Provide the (X, Y) coordinate of the cell's center where the given text is located.  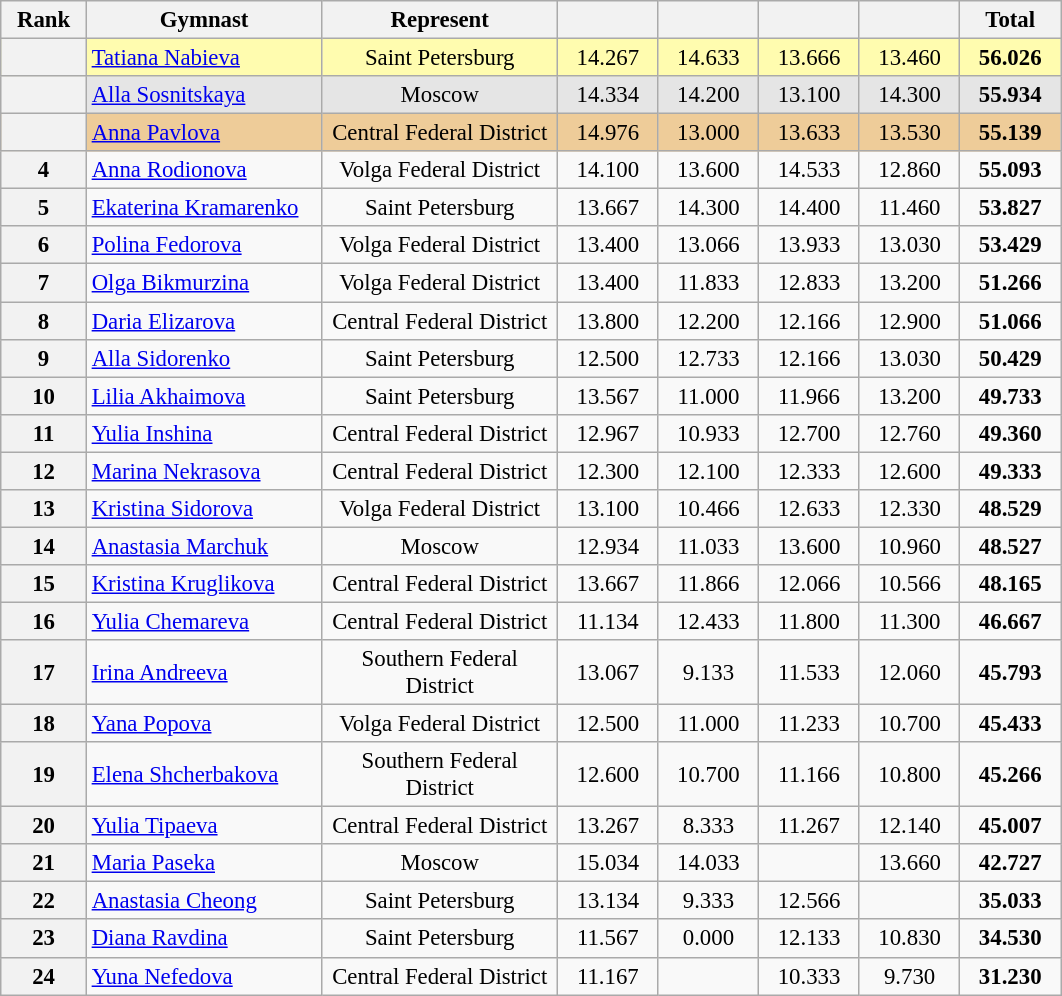
13.267 (608, 826)
13.066 (708, 245)
12.200 (708, 321)
Anastasia Marchuk (204, 546)
49.333 (1010, 471)
21 (44, 863)
11.833 (708, 283)
11.166 (810, 774)
13.633 (810, 133)
49.360 (1010, 433)
12.333 (810, 471)
10 (44, 396)
8 (44, 321)
Anna Rodionova (204, 170)
Tatiana Nabieva (204, 58)
11.267 (810, 826)
Marina Nekrasova (204, 471)
11.233 (810, 724)
12.967 (608, 433)
48.165 (1010, 584)
10.800 (910, 774)
0.000 (708, 939)
5 (44, 208)
56.026 (1010, 58)
12.300 (608, 471)
24 (44, 976)
17 (44, 672)
11.966 (810, 396)
14.033 (708, 863)
Anna Pavlova (204, 133)
9.333 (708, 901)
12.140 (910, 826)
14 (44, 546)
10.466 (708, 509)
12.066 (810, 584)
13 (44, 509)
18 (44, 724)
31.230 (1010, 976)
Rank (44, 20)
11.533 (810, 672)
51.266 (1010, 283)
20 (44, 826)
12.633 (810, 509)
12 (44, 471)
11.033 (708, 546)
50.429 (1010, 358)
23 (44, 939)
15.034 (608, 863)
13.933 (810, 245)
14.267 (608, 58)
53.827 (1010, 208)
10.960 (910, 546)
Elena Shcherbakova (204, 774)
Daria Elizarova (204, 321)
55.093 (1010, 170)
Yulia Inshina (204, 433)
8.333 (708, 826)
10.333 (810, 976)
12.860 (910, 170)
11.800 (810, 621)
Yulia Tipaeva (204, 826)
49.733 (1010, 396)
12.060 (910, 672)
13.530 (910, 133)
13.460 (910, 58)
12.700 (810, 433)
12.330 (910, 509)
Alla Sidorenko (204, 358)
Diana Ravdina (204, 939)
55.139 (1010, 133)
11.567 (608, 939)
13.134 (608, 901)
14.633 (708, 58)
13.800 (608, 321)
Yulia Chemareva (204, 621)
9.133 (708, 672)
48.527 (1010, 546)
45.433 (1010, 724)
11.866 (708, 584)
14.400 (810, 208)
12.833 (810, 283)
Irina Andreeva (204, 672)
10.830 (910, 939)
Alla Sosnitskaya (204, 95)
12.900 (910, 321)
14.533 (810, 170)
14.200 (708, 95)
13.567 (608, 396)
9.730 (910, 976)
42.727 (1010, 863)
45.007 (1010, 826)
Ekaterina Kramarenko (204, 208)
Kristina Sidorova (204, 509)
12.760 (910, 433)
11.300 (910, 621)
34.530 (1010, 939)
11.134 (608, 621)
Yana Popova (204, 724)
Total (1010, 20)
51.066 (1010, 321)
11.460 (910, 208)
12.934 (608, 546)
Lilia Akhaimova (204, 396)
12.433 (708, 621)
12.733 (708, 358)
11.167 (608, 976)
15 (44, 584)
Maria Paseka (204, 863)
4 (44, 170)
Kristina Kruglikova (204, 584)
6 (44, 245)
13.000 (708, 133)
45.793 (1010, 672)
13.660 (910, 863)
Polina Fedorova (204, 245)
Olga Bikmurzina (204, 283)
14.334 (608, 95)
19 (44, 774)
45.266 (1010, 774)
13.067 (608, 672)
53.429 (1010, 245)
35.033 (1010, 901)
14.976 (608, 133)
12.133 (810, 939)
48.529 (1010, 509)
Gymnast (204, 20)
55.934 (1010, 95)
16 (44, 621)
Represent (440, 20)
Anastasia Cheong (204, 901)
14.100 (608, 170)
13.666 (810, 58)
46.667 (1010, 621)
9 (44, 358)
7 (44, 283)
10.933 (708, 433)
12.566 (810, 901)
Yuna Nefedova (204, 976)
10.566 (910, 584)
11 (44, 433)
12.100 (708, 471)
22 (44, 901)
